Return (x, y) of the center of cell containing provided text 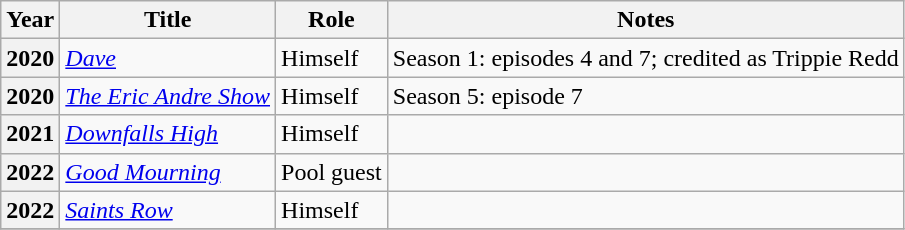
Notes (646, 20)
The Eric Andre Show (168, 96)
Year (30, 20)
Title (168, 20)
Downfalls High (168, 134)
2021 (30, 134)
Season 1: episodes 4 and 7; credited as Trippie Redd (646, 58)
Good Mourning (168, 172)
Saints Row (168, 210)
Season 5: episode 7 (646, 96)
Pool guest (332, 172)
Role (332, 20)
Dave (168, 58)
